Search for the cell housing the specified text and yield its (x, y) center coordinate. 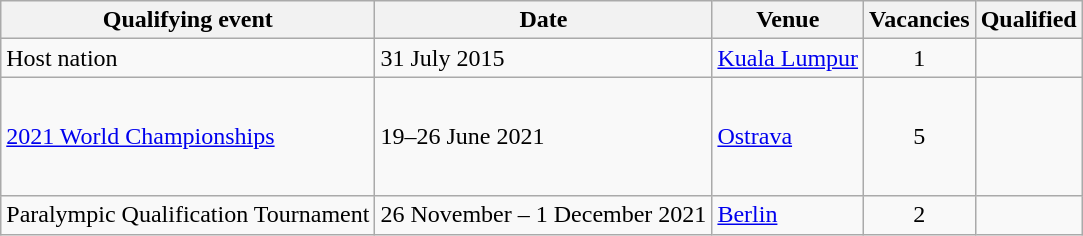
Ostrava (788, 136)
Paralympic Qualification Tournament (188, 215)
2 (920, 215)
19–26 June 2021 (544, 136)
Date (544, 20)
26 November – 1 December 2021 (544, 215)
Host nation (188, 58)
2021 World Championships (188, 136)
5 (920, 136)
1 (920, 58)
Berlin (788, 215)
Vacancies (920, 20)
Qualified (1028, 20)
Qualifying event (188, 20)
Venue (788, 20)
Kuala Lumpur (788, 58)
31 July 2015 (544, 58)
